Scan for the cell matching the given text and deliver its (x, y) coordinate at center. 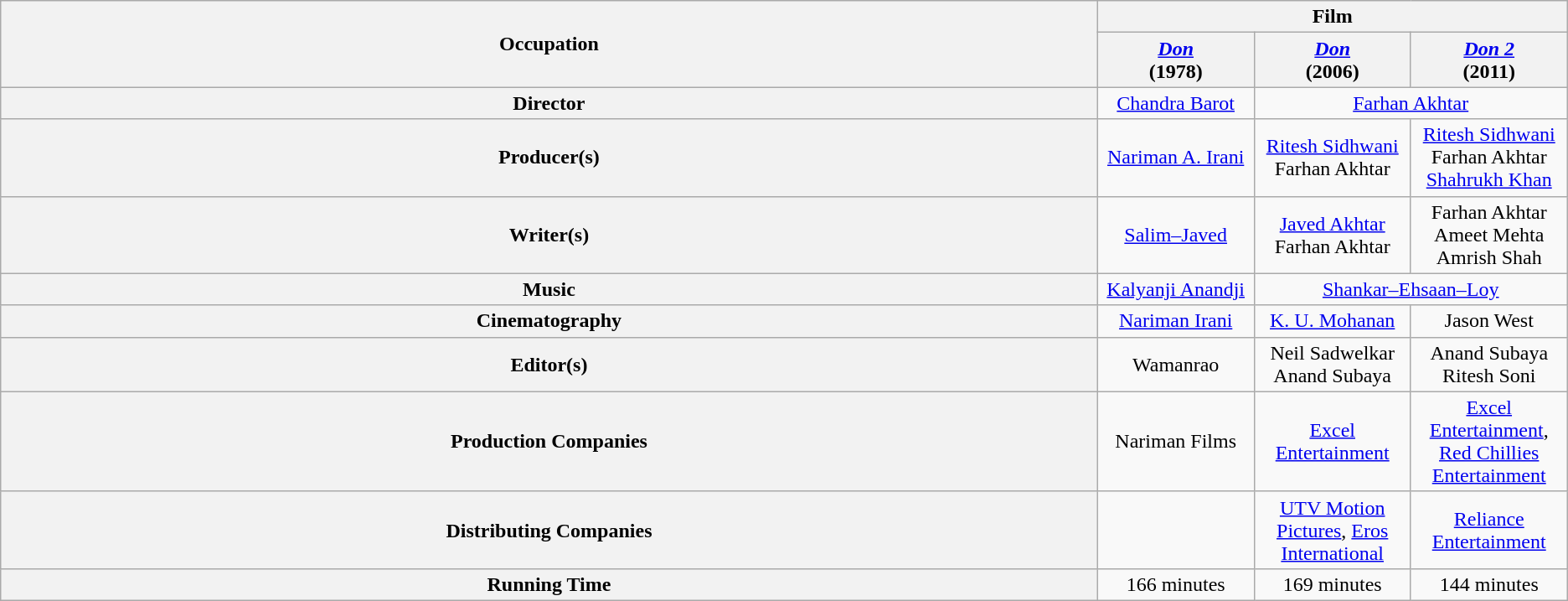
K. U. Mohanan (1332, 321)
Wamanrao (1176, 364)
144 minutes (1489, 584)
Farhan Akhtar Ameet Mehta Amrish Shah (1489, 235)
Excel Entertainment, Red Chillies Entertainment (1489, 441)
Film (1332, 17)
Editor(s) (549, 364)
Salim–Javed (1176, 235)
Don (2006) (1332, 60)
Jason West (1489, 321)
Shankar–Ehsaan–Loy (1411, 289)
Occupation (549, 44)
Neil Sadwelkar Anand Subaya (1332, 364)
Cinematography (549, 321)
169 minutes (1332, 584)
Chandra Barot (1176, 103)
Kalyanji Anandji (1176, 289)
Javed Akhtar Farhan Akhtar (1332, 235)
Nariman Irani (1176, 321)
166 minutes (1176, 584)
Excel Entertainment (1332, 441)
Anand Subaya Ritesh Soni (1489, 364)
Writer(s) (549, 235)
UTV Motion Pictures, Eros International (1332, 530)
Ritesh Sidhwani Farhan Akhtar (1332, 158)
Farhan Akhtar (1411, 103)
Distributing Companies (549, 530)
Don 2 (2011) (1489, 60)
Music (549, 289)
Producer(s) (549, 158)
Reliance Entertainment (1489, 530)
Director (549, 103)
Production Companies (549, 441)
Ritesh Sidhwani Farhan Akhtar Shahrukh Khan (1489, 158)
Nariman Films (1176, 441)
Running Time (549, 584)
Don (1978) (1176, 60)
Nariman A. Irani (1176, 158)
